Locate the cell with the specified text and output its [x, y] center coordinate. 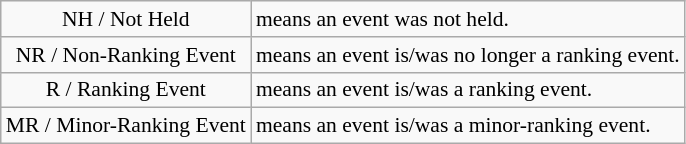
means an event was not held. [468, 19]
MR / Minor-Ranking Event [126, 126]
means an event is/was no longer a ranking event. [468, 55]
means an event is/was a minor-ranking event. [468, 126]
NH / Not Held [126, 19]
NR / Non-Ranking Event [126, 55]
R / Ranking Event [126, 90]
means an event is/was a ranking event. [468, 90]
